Return the (x, y) coordinate for the center point of the cell that contains the specified text.  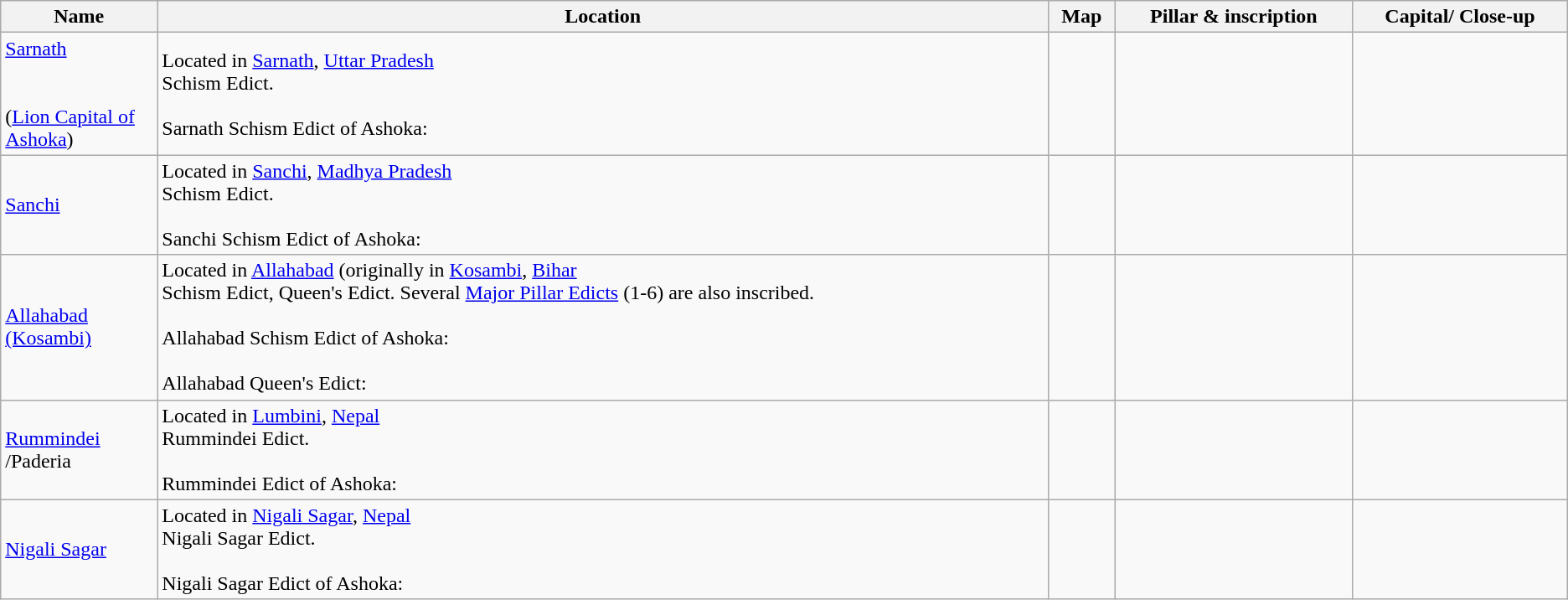
Located in Sarnath, Uttar PradeshSchism Edict.Sarnath Schism Edict of Ashoka: (603, 94)
Name (79, 17)
Located in Nigali Sagar, NepalNigali Sagar Edict.Nigali Sagar Edict of Ashoka: (603, 550)
Location (603, 17)
Capital/ Close-up (1461, 17)
Pillar & inscription (1234, 17)
Nigali Sagar (79, 550)
Located in Lumbini, NepalRummindei Edict.Rummindei Edict of Ashoka: (603, 449)
Rummindei/Paderia (79, 449)
Sarnath(Lion Capital of Ashoka) (79, 94)
Sanchi (79, 204)
Located in Sanchi, Madhya PradeshSchism Edict.Sanchi Schism Edict of Ashoka: (603, 204)
Allahabad (Kosambi) (79, 327)
Map (1082, 17)
